Return [X, Y] of the center of cell containing provided text 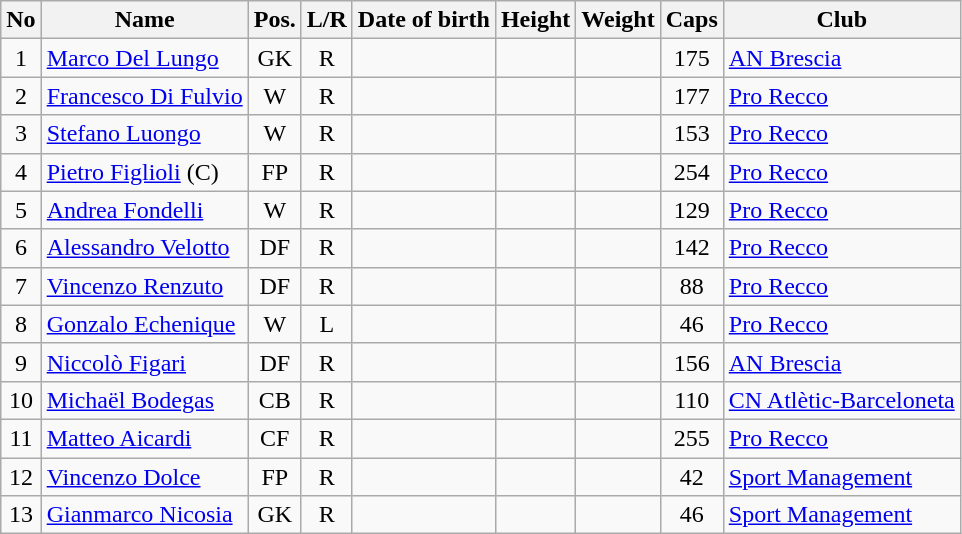
13 [21, 515]
175 [692, 58]
No [21, 20]
4 [21, 172]
42 [692, 477]
1 [21, 58]
Gonzalo Echenique [144, 324]
Date of birth [424, 20]
142 [692, 248]
CN Atlètic-Barceloneta [842, 400]
2 [21, 96]
88 [692, 286]
Height [535, 20]
Niccolò Figari [144, 362]
Stefano Luongo [144, 134]
CB [274, 400]
Marco Del Lungo [144, 58]
Vincenzo Renzuto [144, 286]
Pietro Figlioli (C) [144, 172]
Caps [692, 20]
L [326, 324]
153 [692, 134]
Francesco Di Fulvio [144, 96]
CF [274, 438]
177 [692, 96]
129 [692, 210]
L/R [326, 20]
9 [21, 362]
Michaël Bodegas [144, 400]
Name [144, 20]
255 [692, 438]
254 [692, 172]
6 [21, 248]
156 [692, 362]
110 [692, 400]
10 [21, 400]
Club [842, 20]
Andrea Fondelli [144, 210]
Gianmarco Nicosia [144, 515]
Matteo Aicardi [144, 438]
Vincenzo Dolce [144, 477]
8 [21, 324]
Alessandro Velotto [144, 248]
7 [21, 286]
Pos. [274, 20]
Weight [618, 20]
3 [21, 134]
12 [21, 477]
11 [21, 438]
5 [21, 210]
